Scan for the cell matching the given text and deliver its (X, Y) coordinate at center. 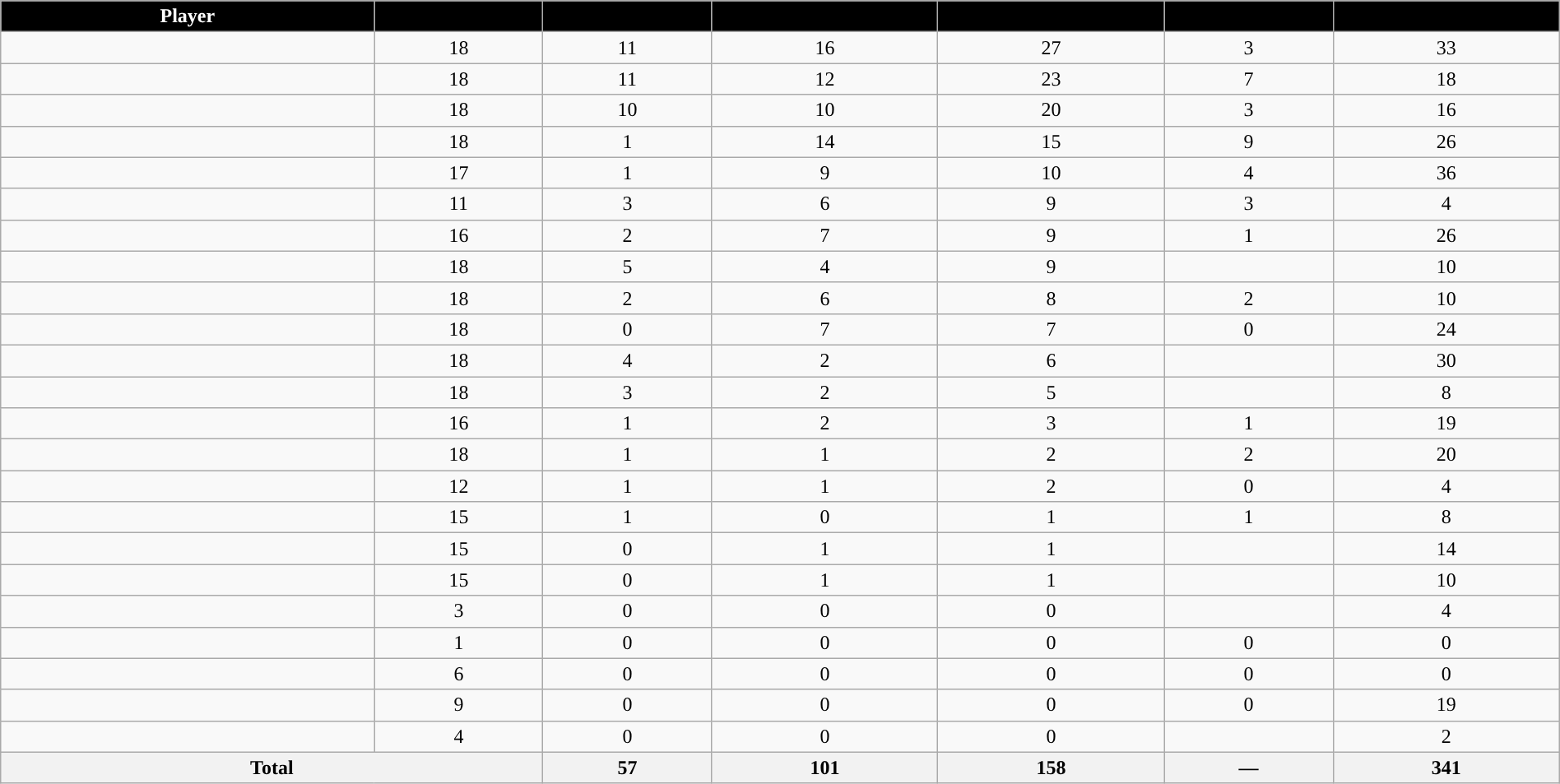
27 (1052, 48)
101 (824, 768)
33 (1446, 48)
30 (1446, 360)
23 (1052, 79)
36 (1446, 173)
341 (1446, 768)
Player (188, 16)
24 (1446, 329)
Total (272, 768)
17 (459, 173)
— (1249, 768)
158 (1052, 768)
57 (627, 768)
